Find where the given text appears and provide that cell's center as (X, Y) coordinate. 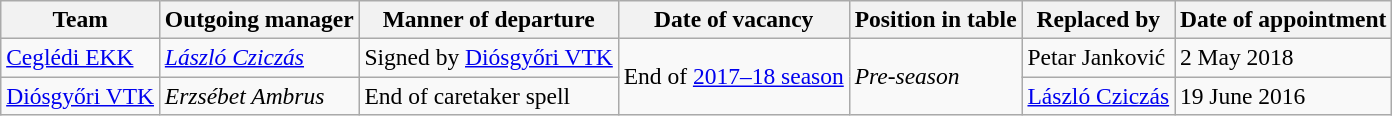
Manner of departure (488, 19)
Team (80, 19)
2 May 2018 (1284, 57)
Signed by Diósgyőri VTK (488, 57)
Ceglédi EKK (80, 57)
Position in table (936, 19)
19 June 2016 (1284, 95)
Diósgyőri VTK (80, 95)
Erzsébet Ambrus (259, 95)
End of caretaker spell (488, 95)
Date of vacancy (734, 19)
Replaced by (1098, 19)
Petar Janković (1098, 57)
Outgoing manager (259, 19)
Pre-season (936, 76)
End of 2017–18 season (734, 76)
Date of appointment (1284, 19)
